Extract the [x, y] coordinate from the center of the cell holding the provided text.  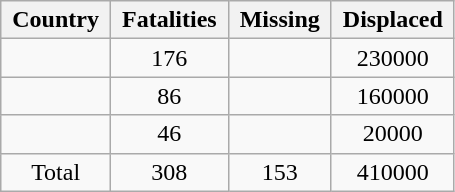
230000 [392, 58]
Country [56, 20]
153 [280, 172]
Fatalities [169, 20]
308 [169, 172]
176 [169, 58]
Total [56, 172]
Displaced [392, 20]
410000 [392, 172]
46 [169, 134]
86 [169, 96]
Missing [280, 20]
20000 [392, 134]
160000 [392, 96]
